Detect which cell encompasses the target text, then output its (X, Y) center coordinate. 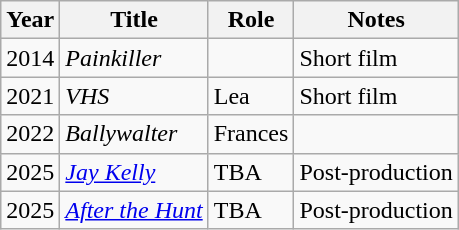
Role (251, 20)
2021 (30, 96)
Lea (251, 96)
Jay Kelly (134, 172)
Frances (251, 134)
2022 (30, 134)
Year (30, 20)
After the Hunt (134, 210)
Painkiller (134, 58)
2014 (30, 58)
Ballywalter (134, 134)
VHS (134, 96)
Title (134, 20)
Notes (376, 20)
